Determine the (x, y) coordinate at the center of the cell enclosing the given text.  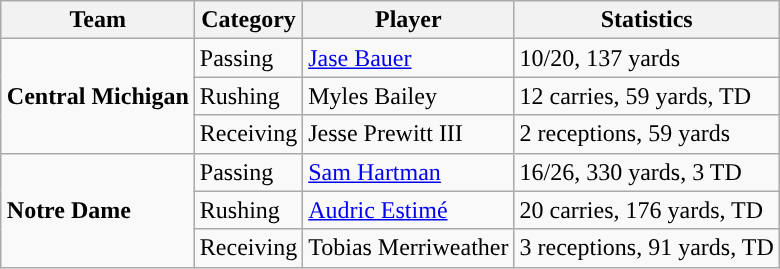
Statistics (646, 20)
Jase Bauer (408, 58)
Player (408, 20)
20 carries, 176 yards, TD (646, 210)
10/20, 137 yards (646, 58)
Category (248, 20)
Audric Estimé (408, 210)
2 receptions, 59 yards (646, 134)
16/26, 330 yards, 3 TD (646, 172)
Sam Hartman (408, 172)
Notre Dame (98, 210)
Tobias Merriweather (408, 248)
Team (98, 20)
Central Michigan (98, 96)
Myles Bailey (408, 96)
Jesse Prewitt III (408, 134)
3 receptions, 91 yards, TD (646, 248)
12 carries, 59 yards, TD (646, 96)
